Provide the (x, y) coordinate of the cell's center where the given text is located.  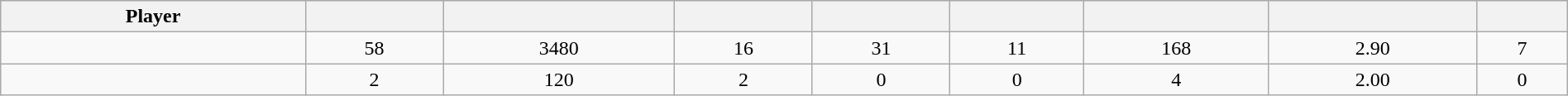
31 (881, 48)
Player (154, 17)
2.00 (1373, 79)
4 (1176, 79)
16 (743, 48)
120 (559, 79)
11 (1017, 48)
2.90 (1373, 48)
168 (1176, 48)
3480 (559, 48)
7 (1523, 48)
58 (374, 48)
